Pinpoint the cell where the given text exists, returning its [X, Y] midpoint coordinate. 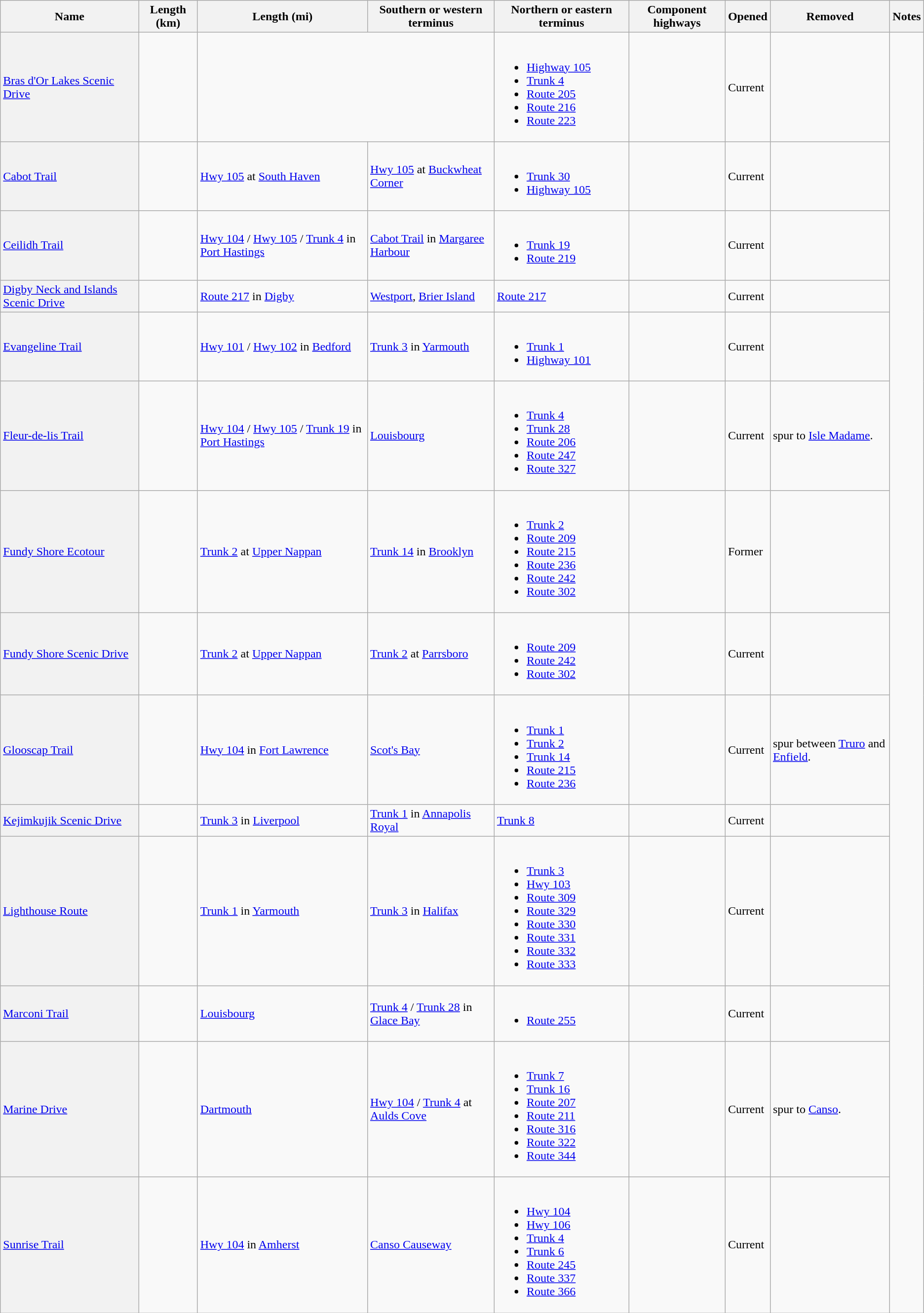
Sunrise Trail [70, 1245]
Trunk 1Trunk 2Trunk 14Route 215Route 236 [561, 749]
Cabot Trail in Margaree Harbour [430, 245]
Hwy 104 in Fort Lawrence [282, 749]
Trunk 2Route 209Route 215Route 236Route 242Route 302 [561, 551]
Trunk 14 in Brooklyn [430, 551]
Trunk 1Highway 101 [561, 347]
Bras d'Or Lakes Scenic Drive [70, 87]
Trunk 3 in Halifax [430, 911]
Route 255 [561, 1013]
Hwy 101 / Hwy 102 in Bedford [282, 347]
Hwy 104 / Trunk 4 at Aulds Cove [430, 1110]
Name [70, 17]
Ceilidh Trail [70, 245]
Trunk 19Route 219 [561, 245]
Route 217 in Digby [282, 296]
Northern or eastern terminus [561, 17]
Southern or western terminus [430, 17]
Hwy 104 / Hwy 105 / Trunk 19 in Port Hastings [282, 435]
Digby Neck and Islands Scenic Drive [70, 296]
Trunk 3 in Liverpool [282, 820]
Marine Drive [70, 1110]
Canso Causeway [430, 1245]
spur between Truro and Enfield. [830, 749]
Route 209Route 242Route 302 [561, 654]
Westport, Brier Island [430, 296]
Marconi Trail [70, 1013]
Scot's Bay [430, 749]
Trunk 4Trunk 28Route 206Route 247Route 327 [561, 435]
Trunk 2 at Parrsboro [430, 654]
Former [747, 551]
Hwy 105 at South Haven [282, 176]
Highway 105Trunk 4Route 205Route 216Route 223 [561, 87]
Trunk 1 in Yarmouth [282, 911]
Removed [830, 17]
Trunk 4 / Trunk 28 in Glace Bay [430, 1013]
Hwy 104Hwy 106Trunk 4Trunk 6Route 245Route 337Route 366 [561, 1245]
Length (mi) [282, 17]
Route 217 [561, 296]
spur to Isle Madame. [830, 435]
Dartmouth [282, 1110]
Trunk 1 in Annapolis Royal [430, 820]
Trunk 3Hwy 103Route 309Route 329Route 330Route 331Route 332Route 333 [561, 911]
Hwy 104 / Hwy 105 / Trunk 4 in Port Hastings [282, 245]
Hwy 105 at Buckwheat Corner [430, 176]
Hwy 104 in Amherst [282, 1245]
Trunk 30Highway 105 [561, 176]
Fundy Shore Scenic Drive [70, 654]
Fleur-de-lis Trail [70, 435]
Kejimkujik Scenic Drive [70, 820]
Opened [747, 17]
Component highways [677, 17]
Notes [907, 17]
Trunk 7Trunk 16Route 207Route 211Route 316Route 322Route 344 [561, 1110]
Fundy Shore Ecotour [70, 551]
spur to Canso. [830, 1110]
Evangeline Trail [70, 347]
Lighthouse Route [70, 911]
Cabot Trail [70, 176]
Trunk 8 [561, 820]
Length (km) [168, 17]
Glooscap Trail [70, 749]
Trunk 3 in Yarmouth [430, 347]
